From the cell containing the given text, extract its center point as (x, y) coordinate. 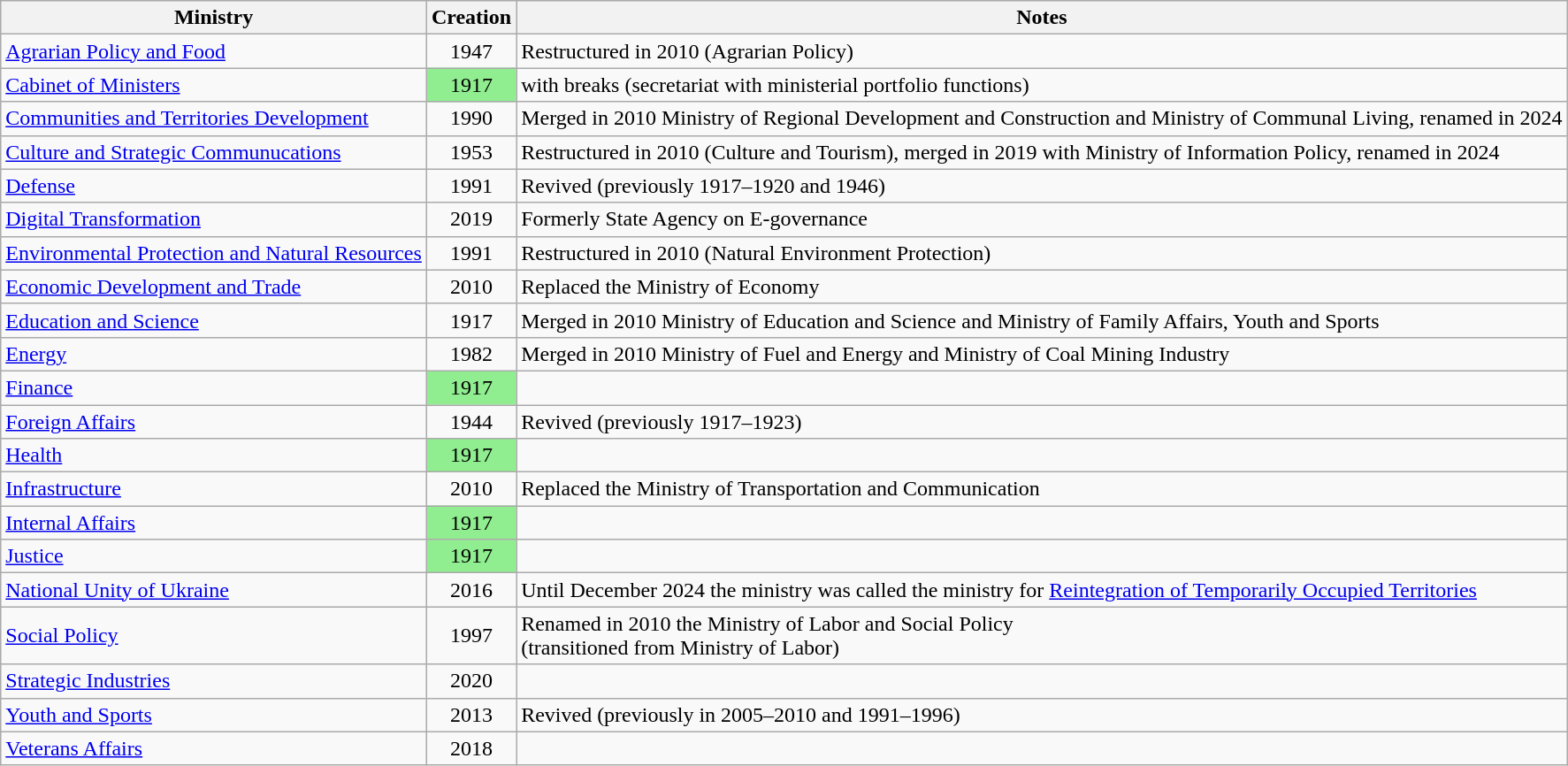
Revived (previously in 2005–2010 and 1991–1996) (1042, 715)
2019 (470, 219)
Veterans Affairs (214, 748)
Merged in 2010 Ministry of Education and Science and Ministry of Family Affairs, Youth and Sports (1042, 320)
Ministry (214, 18)
Formerly State Agency on E-governance (1042, 219)
Energy (214, 354)
2020 (470, 681)
Environmental Protection and Natural Resources (214, 253)
Defense (214, 186)
Revived (previously 1917–1920 and 1946) (1042, 186)
Restructured in 2010 (Natural Environment Protection) (1042, 253)
Merged in 2010 Ministry of Regional Development and Construction and Ministry of Communal Living, renamed in 2024 (1042, 119)
Replaced the Ministry of Transportation and Communication (1042, 489)
Agrarian Policy and Food (214, 51)
2016 (470, 590)
1944 (470, 422)
Renamed in 2010 the Ministry of Labor and Social Policy(transitioned from Ministry of Labor) (1042, 635)
1990 (470, 119)
Culture and Strategic Communucations (214, 152)
Restructured in 2010 (Agrarian Policy) (1042, 51)
Creation (470, 18)
Communities and Territories Development (214, 119)
Strategic Industries (214, 681)
Notes (1042, 18)
2013 (470, 715)
2018 (470, 748)
Replaced the Ministry of Economy (1042, 287)
Youth and Sports (214, 715)
Foreign Affairs (214, 422)
with breaks (secretariat with ministerial portfolio functions) (1042, 85)
Internal Affairs (214, 523)
Justice (214, 556)
Merged in 2010 Ministry of Fuel and Energy and Ministry of Coal Mining Industry (1042, 354)
Cabinet of Ministers (214, 85)
Restructured in 2010 (Culture and Tourism), merged in 2019 with Ministry of Information Policy, renamed in 2024 (1042, 152)
1982 (470, 354)
1947 (470, 51)
1953 (470, 152)
Infrastructure (214, 489)
Digital Transformation (214, 219)
National Unity of Ukraine (214, 590)
Health (214, 456)
Until December 2024 the ministry was called the ministry for Reintegration of Temporarily Occupied Territories (1042, 590)
Economic Development and Trade (214, 287)
Revived (previously 1917–1923) (1042, 422)
Finance (214, 387)
1997 (470, 635)
Social Policy (214, 635)
Education and Science (214, 320)
